Extract the [X, Y] coordinate from the center of the cell holding the provided text.  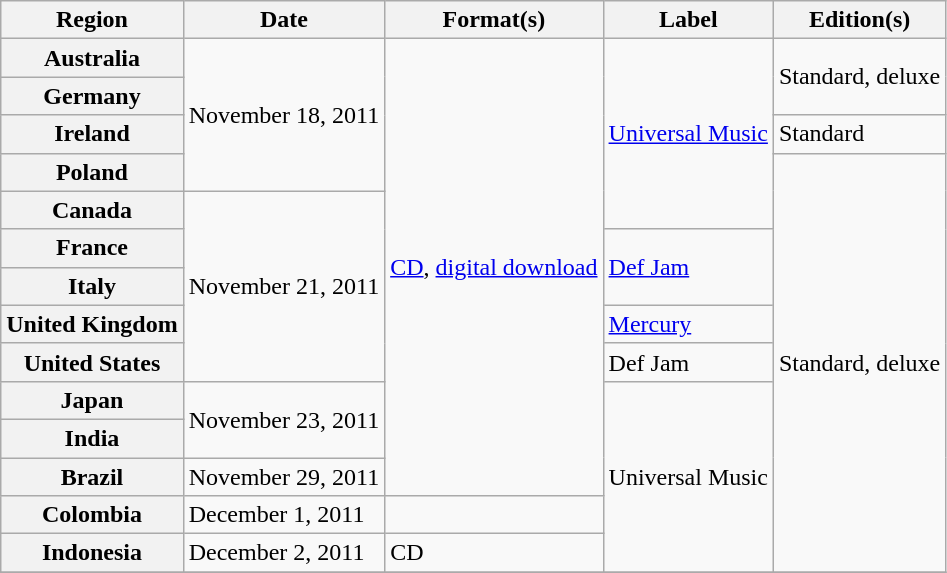
CD, digital download [494, 268]
Format(s) [494, 20]
Canada [92, 210]
Poland [92, 172]
November 18, 2011 [284, 115]
November 29, 2011 [284, 477]
December 1, 2011 [284, 515]
Region [92, 20]
Mercury [688, 324]
Indonesia [92, 553]
Edition(s) [859, 20]
November 21, 2011 [284, 286]
Japan [92, 400]
United Kingdom [92, 324]
Italy [92, 286]
Date [284, 20]
Germany [92, 96]
United States [92, 362]
Label [688, 20]
India [92, 438]
Ireland [92, 134]
Colombia [92, 515]
Brazil [92, 477]
France [92, 248]
CD [494, 553]
December 2, 2011 [284, 553]
Australia [92, 58]
November 23, 2011 [284, 419]
Standard [859, 134]
